Extract the [X, Y] coordinate from the center of the cell holding the provided text.  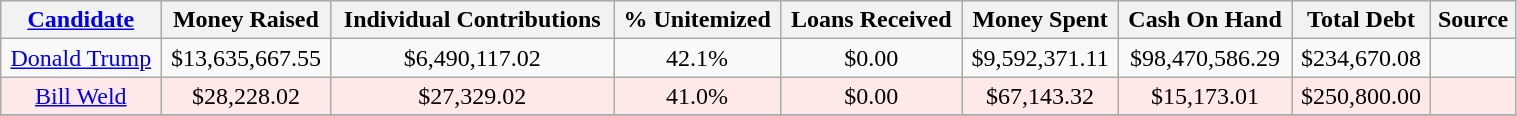
$15,173.01 [1205, 96]
% Unitemized [698, 20]
$234,670.08 [1361, 58]
Money Spent [1040, 20]
$13,635,667.55 [246, 58]
$98,470,586.29 [1205, 58]
$6,490,117.02 [472, 58]
$9,592,371.11 [1040, 58]
Source [1473, 20]
Donald Trump [81, 58]
Cash On Hand [1205, 20]
$27,329.02 [472, 96]
Individual Contributions [472, 20]
Loans Received [872, 20]
Total Debt [1361, 20]
41.0% [698, 96]
42.1% [698, 58]
$67,143.32 [1040, 96]
$250,800.00 [1361, 96]
Bill Weld [81, 96]
Money Raised [246, 20]
$28,228.02 [246, 96]
Candidate [81, 20]
